Detect which cell encompasses the target text, then output its (X, Y) center coordinate. 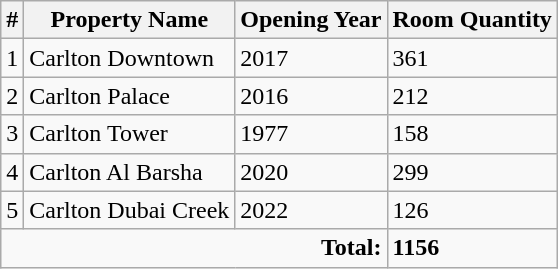
212 (472, 96)
1 (12, 58)
Carlton Al Barsha (130, 172)
158 (472, 134)
Opening Year (311, 20)
Carlton Downtown (130, 58)
3 (12, 134)
2 (12, 96)
2020 (311, 172)
2017 (311, 58)
1977 (311, 134)
Total: (194, 248)
126 (472, 210)
Carlton Palace (130, 96)
Property Name (130, 20)
# (12, 20)
Room Quantity (472, 20)
Carlton Dubai Creek (130, 210)
361 (472, 58)
299 (472, 172)
5 (12, 210)
4 (12, 172)
Carlton Tower (130, 134)
2022 (311, 210)
1156 (472, 248)
2016 (311, 96)
